Detect which cell encompasses the target text, then output its (x, y) center coordinate. 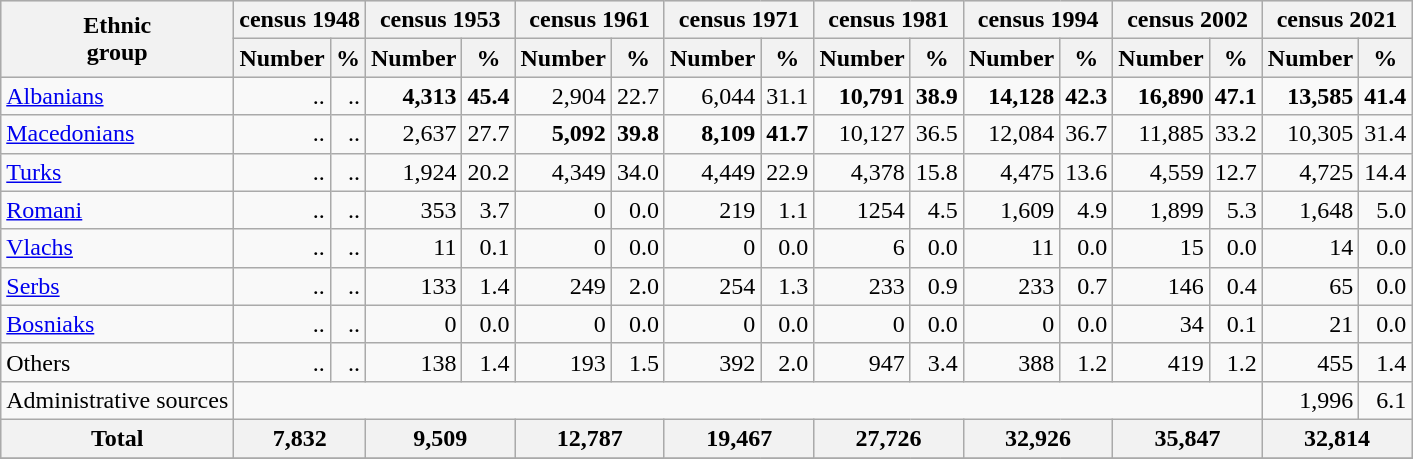
19,467 (738, 438)
Administrative sources (118, 400)
5.3 (1236, 210)
36.7 (1086, 134)
10,127 (862, 134)
31.4 (1386, 134)
census 1948 (300, 20)
27.7 (488, 134)
219 (712, 210)
Total (118, 438)
0.7 (1086, 286)
14,128 (1011, 96)
38.9 (936, 96)
33.2 (1236, 134)
4,559 (1161, 172)
8,109 (712, 134)
1,648 (1310, 210)
1,609 (1011, 210)
Romani (118, 210)
41.4 (1386, 96)
census 1961 (590, 20)
10,791 (862, 96)
133 (414, 286)
6.1 (1386, 400)
14.4 (1386, 172)
6 (862, 248)
15.8 (936, 172)
42.3 (1086, 96)
12.7 (1236, 172)
31.1 (788, 96)
Turks (118, 172)
Vlachs (118, 248)
35,847 (1188, 438)
193 (563, 362)
4,313 (414, 96)
7,832 (300, 438)
16,890 (1161, 96)
census 1994 (1038, 20)
21 (1310, 324)
9,509 (440, 438)
455 (1310, 362)
22.7 (638, 96)
1.1 (788, 210)
2,637 (414, 134)
146 (1161, 286)
1.5 (638, 362)
388 (1011, 362)
10,305 (1310, 134)
353 (414, 210)
census 1981 (888, 20)
12,787 (590, 438)
4,475 (1011, 172)
32,926 (1038, 438)
947 (862, 362)
Serbs (118, 286)
3.4 (936, 362)
39.8 (638, 134)
1.3 (788, 286)
Ethnicgroup (118, 39)
1254 (862, 210)
4.5 (936, 210)
0.9 (936, 286)
0.4 (1236, 286)
Macedonians (118, 134)
4,449 (712, 172)
41.7 (788, 134)
11,885 (1161, 134)
34 (1161, 324)
4.9 (1086, 210)
15 (1161, 248)
6,044 (712, 96)
249 (563, 286)
47.1 (1236, 96)
census 1953 (440, 20)
census 1971 (738, 20)
34.0 (638, 172)
13.6 (1086, 172)
4,725 (1310, 172)
32,814 (1336, 438)
4,349 (563, 172)
1,924 (414, 172)
Others (118, 362)
27,726 (888, 438)
Albanians (118, 96)
12,084 (1011, 134)
254 (712, 286)
5.0 (1386, 210)
392 (712, 362)
20.2 (488, 172)
419 (1161, 362)
13,585 (1310, 96)
65 (1310, 286)
14 (1310, 248)
138 (414, 362)
1,899 (1161, 210)
Bosniaks (118, 324)
census 2021 (1336, 20)
census 2002 (1188, 20)
2,904 (563, 96)
5,092 (563, 134)
4,378 (862, 172)
36.5 (936, 134)
45.4 (488, 96)
1,996 (1310, 400)
22.9 (788, 172)
3.7 (488, 210)
